From the cell containing the given text, extract its center point as (x, y) coordinate. 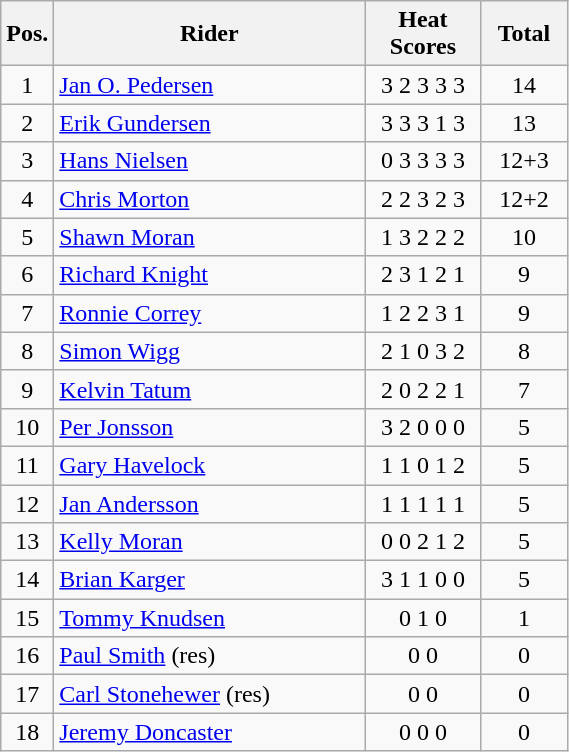
Pos. (28, 34)
Simon Wigg (210, 351)
Chris Morton (210, 199)
Gary Havelock (210, 465)
Rider (210, 34)
2 2 3 2 3 (423, 199)
0 0 0 (423, 732)
Kelvin Tatum (210, 389)
1 1 0 1 2 (423, 465)
3 2 3 3 3 (423, 85)
12+3 (524, 161)
Brian Karger (210, 580)
Heat Scores (423, 34)
0 1 0 (423, 618)
Paul Smith (res) (210, 656)
Carl Stonehewer (res) (210, 694)
18 (28, 732)
Kelly Moran (210, 542)
2 1 0 3 2 (423, 351)
Total (524, 34)
12 (28, 503)
Erik Gundersen (210, 123)
1 3 2 2 2 (423, 237)
1 1 1 1 1 (423, 503)
4 (28, 199)
Hans Nielsen (210, 161)
Shawn Moran (210, 237)
15 (28, 618)
16 (28, 656)
11 (28, 465)
Richard Knight (210, 275)
12+2 (524, 199)
Jan O. Pedersen (210, 85)
Jan Andersson (210, 503)
3 (28, 161)
3 3 3 1 3 (423, 123)
2 (28, 123)
Per Jonsson (210, 427)
Tommy Knudsen (210, 618)
3 1 1 0 0 (423, 580)
3 2 0 0 0 (423, 427)
0 3 3 3 3 (423, 161)
17 (28, 694)
2 0 2 2 1 (423, 389)
0 0 2 1 2 (423, 542)
6 (28, 275)
1 2 2 3 1 (423, 313)
Ronnie Correy (210, 313)
Jeremy Doncaster (210, 732)
2 3 1 2 1 (423, 275)
